Return [X, Y] of the center of cell containing provided text 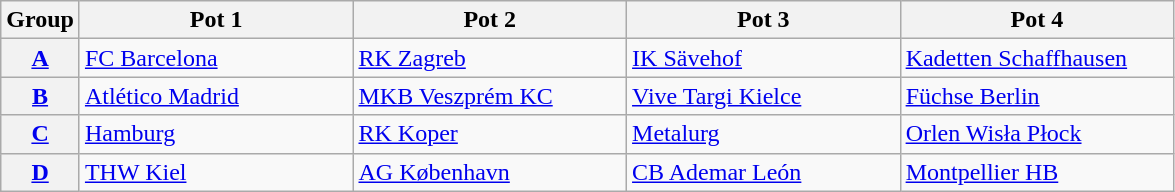
Orlen Wisła Płock [1037, 134]
RK Zagreb [490, 58]
Montpellier HB [1037, 172]
Pot 3 [764, 20]
Metalurg [764, 134]
D [40, 172]
THW Kiel [216, 172]
Pot 1 [216, 20]
B [40, 96]
Pot 2 [490, 20]
Group [40, 20]
Atlético Madrid [216, 96]
Pot 4 [1037, 20]
Vive Targi Kielce [764, 96]
CB Ademar León [764, 172]
RK Koper [490, 134]
Hamburg [216, 134]
MKB Veszprém KC [490, 96]
AG København [490, 172]
Kadetten Schaffhausen [1037, 58]
FC Barcelona [216, 58]
Füchse Berlin [1037, 96]
IK Sävehof [764, 58]
A [40, 58]
C [40, 134]
